For the text-containing cell, return its midpoint in [x, y] coordinate format. 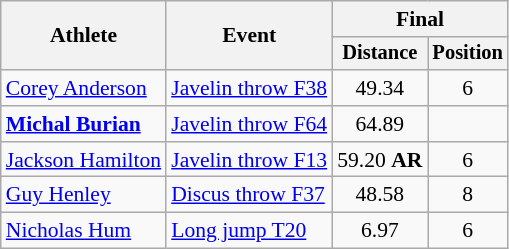
Event [249, 36]
6.97 [380, 231]
49.34 [380, 88]
Javelin throw F38 [249, 88]
Long jump T20 [249, 231]
64.89 [380, 124]
Guy Henley [84, 195]
Corey Anderson [84, 88]
8 [468, 195]
Distance [380, 54]
Final [420, 19]
Javelin throw F64 [249, 124]
48.58 [380, 195]
Position [468, 54]
Jackson Hamilton [84, 160]
Nicholas Hum [84, 231]
Javelin throw F13 [249, 160]
Michal Burian [84, 124]
59.20 AR [380, 160]
Athlete [84, 36]
Discus throw F37 [249, 195]
